Search for the cell housing the specified text and yield its (x, y) center coordinate. 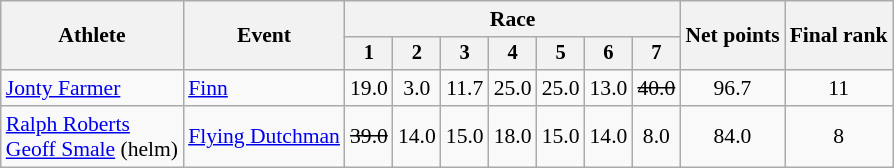
1 (369, 54)
40.0 (656, 88)
8.0 (656, 136)
11 (839, 88)
Jonty Farmer (92, 88)
13.0 (609, 88)
19.0 (369, 88)
Net points (732, 36)
8 (839, 136)
Final rank (839, 36)
Athlete (92, 36)
3.0 (417, 88)
Event (264, 36)
11.7 (465, 88)
Ralph RobertsGeoff Smale (helm) (92, 136)
Race (512, 19)
Flying Dutchman (264, 136)
7 (656, 54)
2 (417, 54)
96.7 (732, 88)
Finn (264, 88)
84.0 (732, 136)
18.0 (513, 136)
6 (609, 54)
39.0 (369, 136)
5 (561, 54)
4 (513, 54)
3 (465, 54)
